Locate the cell with the specified text and output its (X, Y) center coordinate. 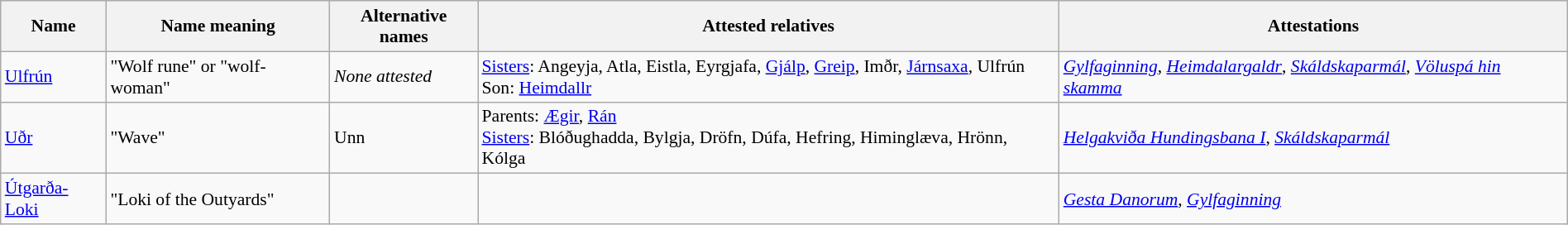
Alternative names (404, 26)
Helgakviða Hundingsbana I, Skáldskaparmál (1313, 137)
Attestations (1313, 26)
"Wolf rune" or "wolf-woman" (218, 76)
Gesta Danorum, Gylfaginning (1313, 199)
Uðr (54, 137)
"Wave" (218, 137)
Sisters: Angeyja, Atla, Eistla, Eyrgjafa, Gjálp, Greip, Imðr, Járnsaxa, Ulfrún Son: Heimdallr (769, 76)
Name meaning (218, 26)
None attested (404, 76)
Ulfrún (54, 76)
Parents: Ægir, Rán Sisters: Blóðughadda, Bylgja, Dröfn, Dúfa, Hefring, Himinglæva, Hrönn, Kólga (769, 137)
"Loki of the Outyards" (218, 199)
Útgarða-Loki (54, 199)
Unn (404, 137)
Attested relatives (769, 26)
Gylfaginning, Heimdalargaldr, Skáldskaparmál, Völuspá hin skamma (1313, 76)
Name (54, 26)
